For the text-containing cell, return its midpoint in [X, Y] coordinate format. 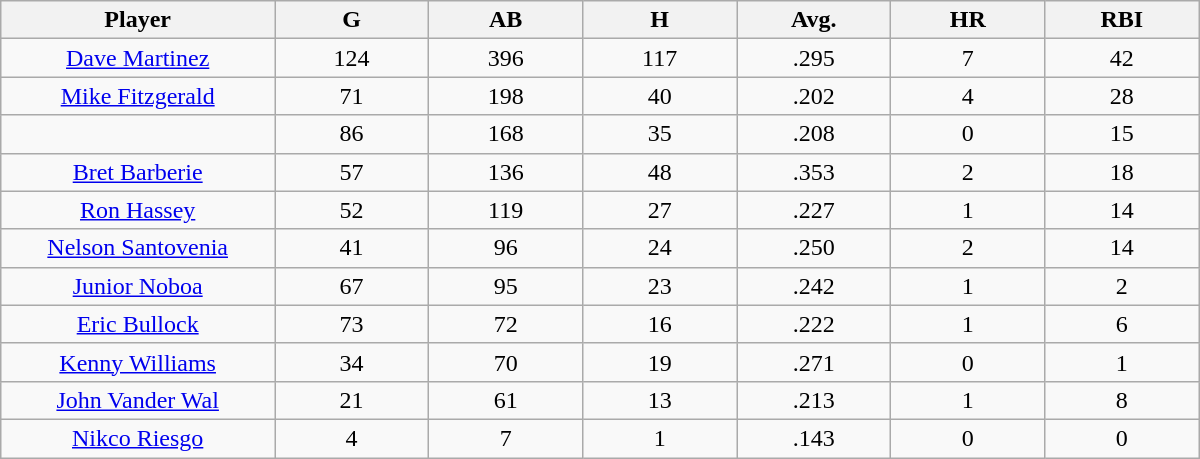
.353 [814, 172]
John Vander Wal [138, 400]
Kenny Williams [138, 362]
35 [660, 134]
117 [660, 58]
198 [506, 96]
119 [506, 210]
AB [506, 20]
Bret Barberie [138, 172]
396 [506, 58]
27 [660, 210]
Ron Hassey [138, 210]
86 [352, 134]
Avg. [814, 20]
.242 [814, 286]
41 [352, 248]
34 [352, 362]
.202 [814, 96]
Dave Martinez [138, 58]
.250 [814, 248]
.143 [814, 438]
Eric Bullock [138, 324]
19 [660, 362]
124 [352, 58]
.227 [814, 210]
6 [1122, 324]
18 [1122, 172]
.295 [814, 58]
42 [1122, 58]
16 [660, 324]
67 [352, 286]
G [352, 20]
52 [352, 210]
136 [506, 172]
13 [660, 400]
28 [1122, 96]
.222 [814, 324]
15 [1122, 134]
48 [660, 172]
168 [506, 134]
23 [660, 286]
21 [352, 400]
40 [660, 96]
71 [352, 96]
.271 [814, 362]
8 [1122, 400]
95 [506, 286]
61 [506, 400]
Nelson Santovenia [138, 248]
72 [506, 324]
Nikco Riesgo [138, 438]
24 [660, 248]
Junior Noboa [138, 286]
RBI [1122, 20]
.213 [814, 400]
.208 [814, 134]
96 [506, 248]
73 [352, 324]
H [660, 20]
HR [968, 20]
Player [138, 20]
Mike Fitzgerald [138, 96]
70 [506, 362]
57 [352, 172]
